Locate the cell with the specified text and output its (x, y) center coordinate. 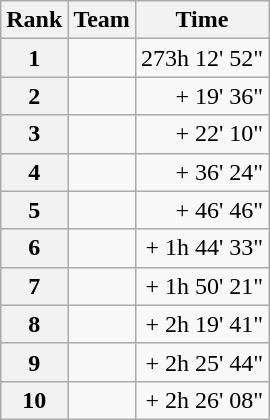
+ 19' 36" (202, 96)
2 (34, 96)
4 (34, 172)
+ 22' 10" (202, 134)
Time (202, 20)
3 (34, 134)
1 (34, 58)
+ 1h 50' 21" (202, 286)
273h 12' 52" (202, 58)
8 (34, 324)
6 (34, 248)
+ 46' 46" (202, 210)
10 (34, 400)
+ 36' 24" (202, 172)
Rank (34, 20)
Team (102, 20)
+ 2h 25' 44" (202, 362)
7 (34, 286)
5 (34, 210)
+ 2h 19' 41" (202, 324)
9 (34, 362)
+ 1h 44' 33" (202, 248)
+ 2h 26' 08" (202, 400)
